Detect which cell encompasses the target text, then output its (X, Y) center coordinate. 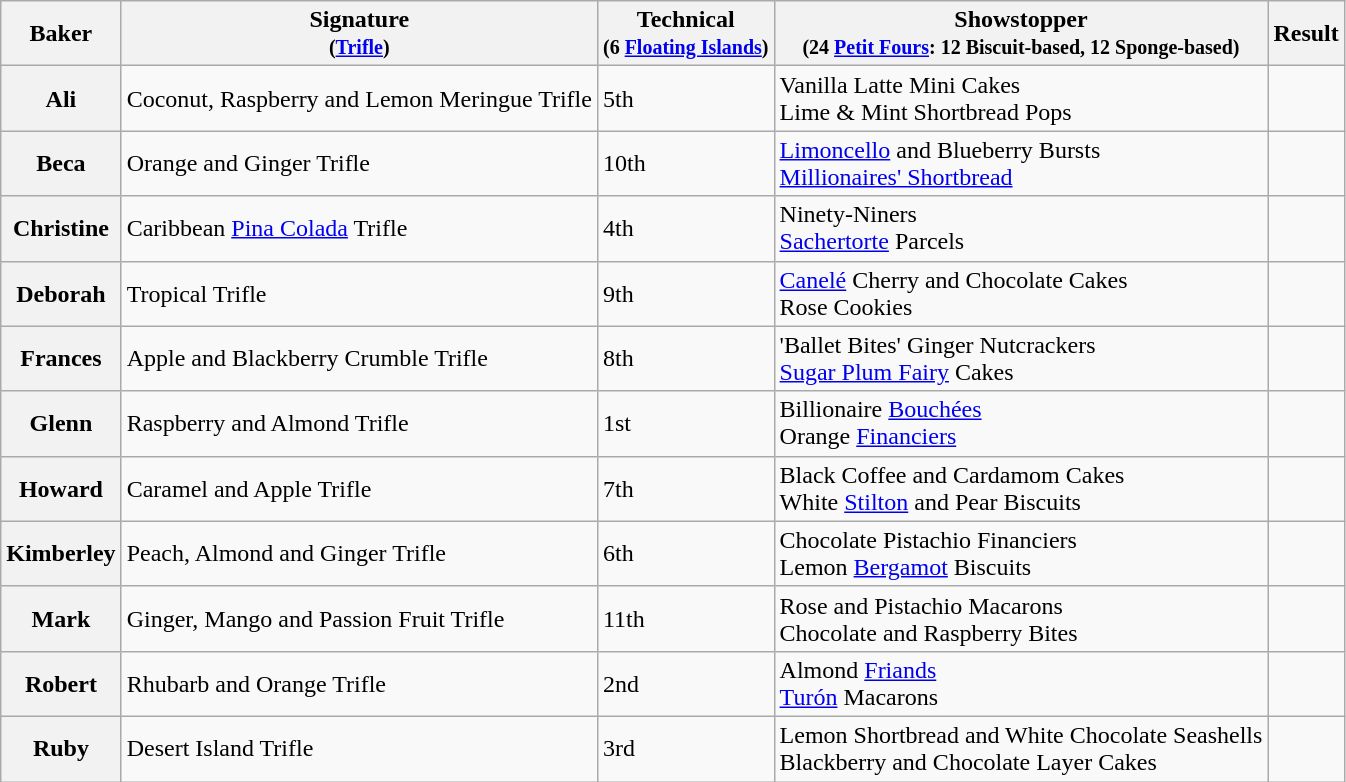
Billionaire BouchéesOrange Financiers (1021, 424)
Almond FriandsTurón Macarons (1021, 684)
Caribbean Pina Colada Trifle (359, 228)
Canelé Cherry and Chocolate CakesRose Cookies (1021, 294)
'Ballet Bites' Ginger NutcrackersSugar Plum Fairy Cakes (1021, 358)
Ruby (61, 748)
Frances (61, 358)
Caramel and Apple Trifle (359, 488)
3rd (686, 748)
Mark (61, 618)
Ginger, Mango and Passion Fruit Trifle (359, 618)
Tropical Trifle (359, 294)
10th (686, 164)
Ali (61, 98)
8th (686, 358)
Apple and Blackberry Crumble Trifle (359, 358)
1st (686, 424)
Rose and Pistachio MacaronsChocolate and Raspberry Bites (1021, 618)
Robert (61, 684)
Limoncello and Blueberry BurstsMillionaires' Shortbread (1021, 164)
5th (686, 98)
Desert Island Trifle (359, 748)
Lemon Shortbread and White Chocolate SeashellsBlackberry and Chocolate Layer Cakes (1021, 748)
Peach, Almond and Ginger Trifle (359, 554)
4th (686, 228)
Beca (61, 164)
Rhubarb and Orange Trifle (359, 684)
7th (686, 488)
Black Coffee and Cardamom CakesWhite Stilton and Pear Biscuits (1021, 488)
Ninety-NinersSachertorte Parcels (1021, 228)
Chocolate Pistachio FinanciersLemon Bergamot Biscuits (1021, 554)
Christine (61, 228)
11th (686, 618)
Showstopper(24 Petit Fours: 12 Biscuit-based, 12 Sponge-based) (1021, 34)
Glenn (61, 424)
Vanilla Latte Mini CakesLime & Mint Shortbread Pops (1021, 98)
9th (686, 294)
Signature(Trifle) (359, 34)
6th (686, 554)
Howard (61, 488)
Coconut, Raspberry and Lemon Meringue Trifle (359, 98)
Deborah (61, 294)
2nd (686, 684)
Baker (61, 34)
Orange and Ginger Trifle (359, 164)
Result (1306, 34)
Raspberry and Almond Trifle (359, 424)
Technical(6 Floating Islands) (686, 34)
Kimberley (61, 554)
